Provide the [x, y] coordinate of the cell's center where the given text is located.  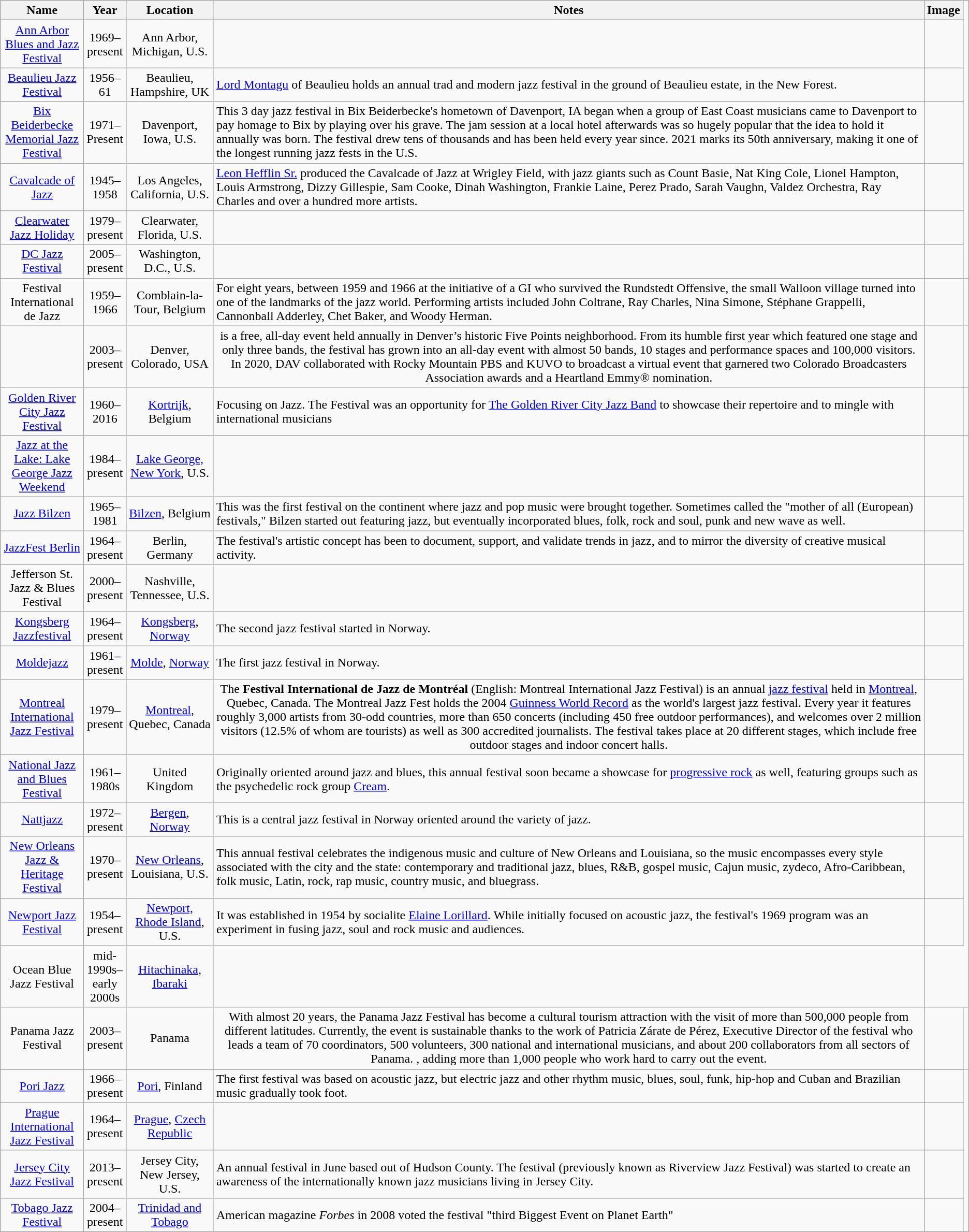
1970–present [105, 867]
Beaulieu, Hampshire, UK [170, 85]
JazzFest Berlin [42, 547]
1971–Present [105, 133]
Los Angeles, California, U.S. [170, 187]
Hitachinaka, Ibaraki [170, 977]
United Kingdom [170, 779]
1961–1980s [105, 779]
Jazz Bilzen [42, 514]
mid-1990s–early 2000s [105, 977]
2004–present [105, 1215]
Washington, D.C., U.S. [170, 261]
Clearwater, Florida, U.S. [170, 228]
Kongsberg Jazzfestival [42, 629]
Bilzen, Belgium [170, 514]
Denver, Colorado, USA [170, 356]
Beaulieu Jazz Festival [42, 85]
Pori, Finland [170, 1085]
Montreal, Quebec, Canada [170, 717]
Panama [170, 1038]
National Jazz and Blues Festival [42, 779]
2000–present [105, 588]
Comblain-la-Tour, Belgium [170, 302]
Location [170, 10]
1969–present [105, 44]
1945–1958 [105, 187]
Berlin, Germany [170, 547]
1960–2016 [105, 411]
Jersey City Jazz Festival [42, 1174]
The first jazz festival in Norway. [568, 663]
Tobago Jazz Festival [42, 1215]
Panama Jazz Festival [42, 1038]
Lord Montagu of Beaulieu holds an annual trad and modern jazz festival in the ground of Beaulieu estate, in the New Forest. [568, 85]
Montreal International Jazz Festival [42, 717]
DC Jazz Festival [42, 261]
Bix Beiderbecke Memorial Jazz Festival [42, 133]
Newport Jazz Festival [42, 922]
Clearwater Jazz Holiday [42, 228]
The second jazz festival started in Norway. [568, 629]
1966–present [105, 1085]
Jefferson St. Jazz & Blues Festival [42, 588]
Bergen, Norway [170, 819]
Newport, Rhode Island, U.S. [170, 922]
Prague International Jazz Festival [42, 1126]
Image [943, 10]
Nattjazz [42, 819]
This is a central jazz festival in Norway oriented around the variety of jazz. [568, 819]
Golden River City Jazz Festival [42, 411]
Lake George, New York, U.S. [170, 466]
1965–1981 [105, 514]
Cavalcade of Jazz [42, 187]
1972–present [105, 819]
1984–present [105, 466]
Davenport, Iowa, U.S. [170, 133]
Year [105, 10]
Jersey City, New Jersey, U.S. [170, 1174]
1954–present [105, 922]
Prague, Czech Republic [170, 1126]
American magazine Forbes in 2008 voted the festival "third Biggest Event on Planet Earth" [568, 1215]
Ann Arbor Blues and Jazz Festival [42, 44]
1961–present [105, 663]
2005–present [105, 261]
Festival International de Jazz [42, 302]
Kongsberg, Norway [170, 629]
Name [42, 10]
New Orleans, Louisiana, U.S. [170, 867]
Notes [568, 10]
Kortrijk, Belgium [170, 411]
2013–present [105, 1174]
Pori Jazz [42, 1085]
The festival's artistic concept has been to document, support, and validate trends in jazz, and to mirror the diversity of creative musical activity. [568, 547]
Moldejazz [42, 663]
Trinidad and Tobago [170, 1215]
Nashville, Tennessee, U.S. [170, 588]
Ann Arbor, Michigan, U.S. [170, 44]
1956–61 [105, 85]
Molde, Norway [170, 663]
New Orleans Jazz & Heritage Festival [42, 867]
1959–1966 [105, 302]
Ocean Blue Jazz Festival [42, 977]
Jazz at the Lake: Lake George Jazz Weekend [42, 466]
